From the cell containing the given text, extract its center point as (x, y) coordinate. 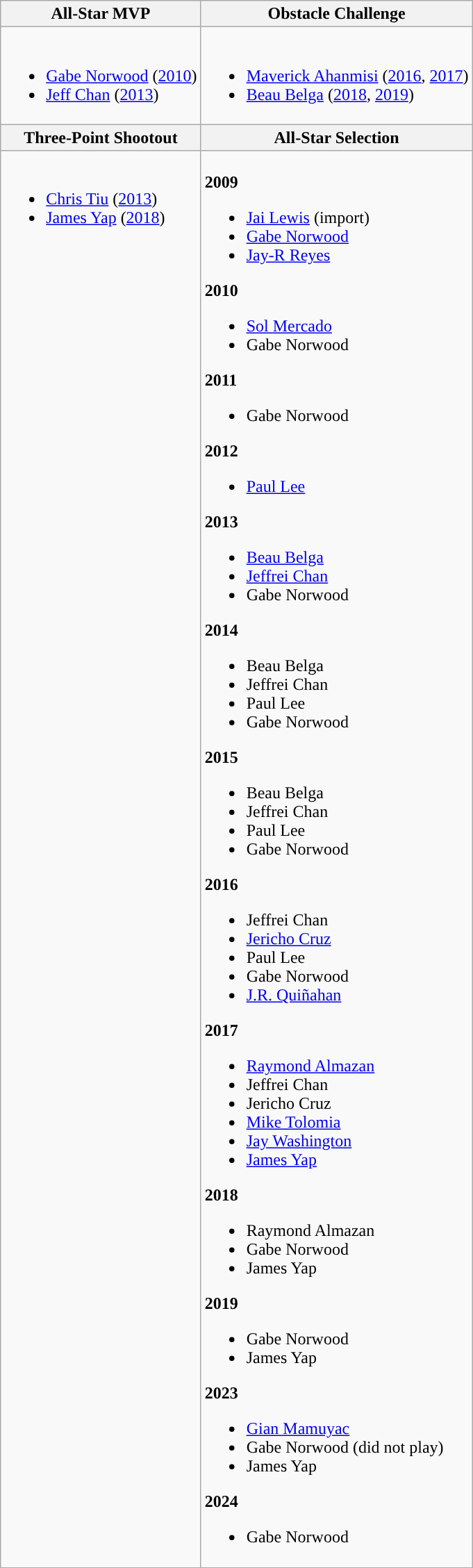
Gabe Norwood (2010)Jeff Chan (2013) (101, 76)
Maverick Ahanmisi (2016, 2017)Beau Belga (2018, 2019) (336, 76)
All-Star Selection (336, 138)
Obstacle Challenge (336, 14)
Chris Tiu (2013)James Yap (2018) (101, 859)
Three-Point Shootout (101, 138)
All-Star MVP (101, 14)
